Locate the cell with the specified text and output its (x, y) center coordinate. 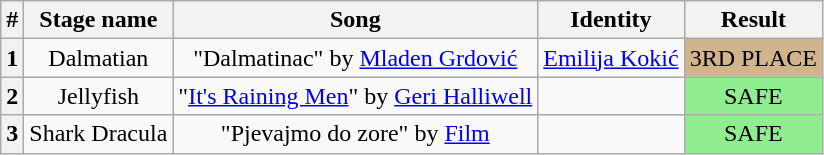
Result (753, 20)
"It's Raining Men" by Geri Halliwell (356, 96)
Identity (611, 20)
"Pjevajmo do zore" by Film (356, 134)
3RD PLACE (753, 58)
Stage name (98, 20)
Shark Dracula (98, 134)
1 (12, 58)
"Dalmatinac" by Mladen Grdović (356, 58)
Jellyfish (98, 96)
Emilija Kokić (611, 58)
# (12, 20)
Song (356, 20)
3 (12, 134)
Dalmatian (98, 58)
2 (12, 96)
